Capture the cell that displays the provided text and extract its (X, Y) central coordinate. 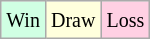
Win (24, 20)
Draw (72, 20)
Loss (126, 20)
